Identify which cell holds the provided text, then report its [X, Y] central coordinate. 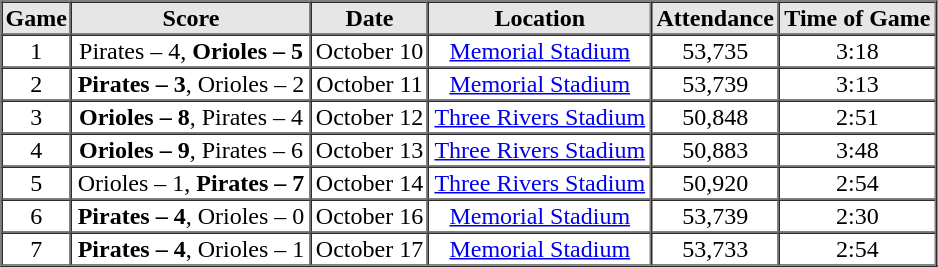
3:18 [858, 50]
4 [36, 150]
Pirates – 3, Orioles – 2 [191, 84]
2:51 [858, 116]
October 14 [370, 182]
October 12 [370, 116]
50,920 [716, 182]
1 [36, 50]
Pirates – 4, Orioles – 1 [191, 248]
2 [36, 84]
Pirates – 4, Orioles – 0 [191, 216]
October 10 [370, 50]
Date [370, 18]
Location [540, 18]
50,883 [716, 150]
Orioles – 9, Pirates – 6 [191, 150]
3:13 [858, 84]
6 [36, 216]
50,848 [716, 116]
3:48 [858, 150]
Score [191, 18]
October 13 [370, 150]
2:30 [858, 216]
53,733 [716, 248]
October 16 [370, 216]
October 11 [370, 84]
Orioles – 1, Pirates – 7 [191, 182]
Game [36, 18]
Attendance [716, 18]
October 17 [370, 248]
Time of Game [858, 18]
53,735 [716, 50]
3 [36, 116]
7 [36, 248]
Orioles – 8, Pirates – 4 [191, 116]
Pirates – 4, Orioles – 5 [191, 50]
5 [36, 182]
